Extract the (x, y) coordinate from the center of the cell holding the provided text.  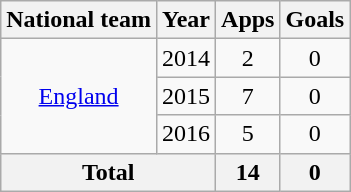
National team (79, 20)
2 (248, 58)
5 (248, 134)
7 (248, 96)
2014 (186, 58)
Total (108, 172)
Apps (248, 20)
2015 (186, 96)
14 (248, 172)
2016 (186, 134)
Year (186, 20)
Goals (315, 20)
England (79, 96)
